Capture the cell that displays the provided text and extract its (X, Y) central coordinate. 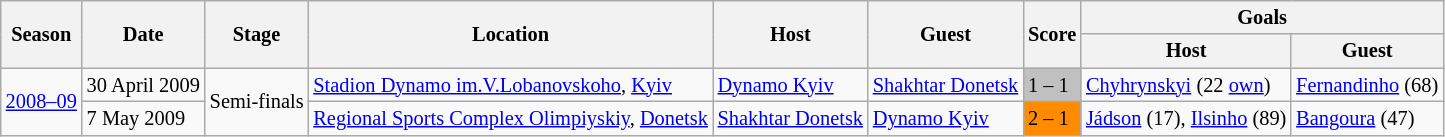
Regional Sports Complex Olimpiyskiy, Donetsk (510, 118)
Stadion Dynamo im.V.Lobanovskoho, Kyiv (510, 85)
Stage (257, 34)
30 April 2009 (144, 85)
Goals (1262, 17)
Bangoura (47) (1367, 118)
Semi-finals (257, 102)
2008–09 (42, 102)
Score (1052, 34)
7 May 2009 (144, 118)
Fernandinho (68) (1367, 85)
Jádson (17), Ilsinho (89) (1186, 118)
Chyhrynskyi (22 own) (1186, 85)
Season (42, 34)
2 – 1 (1052, 118)
Date (144, 34)
1 – 1 (1052, 85)
Location (510, 34)
